Pinpoint the cell where the given text exists, returning its [x, y] midpoint coordinate. 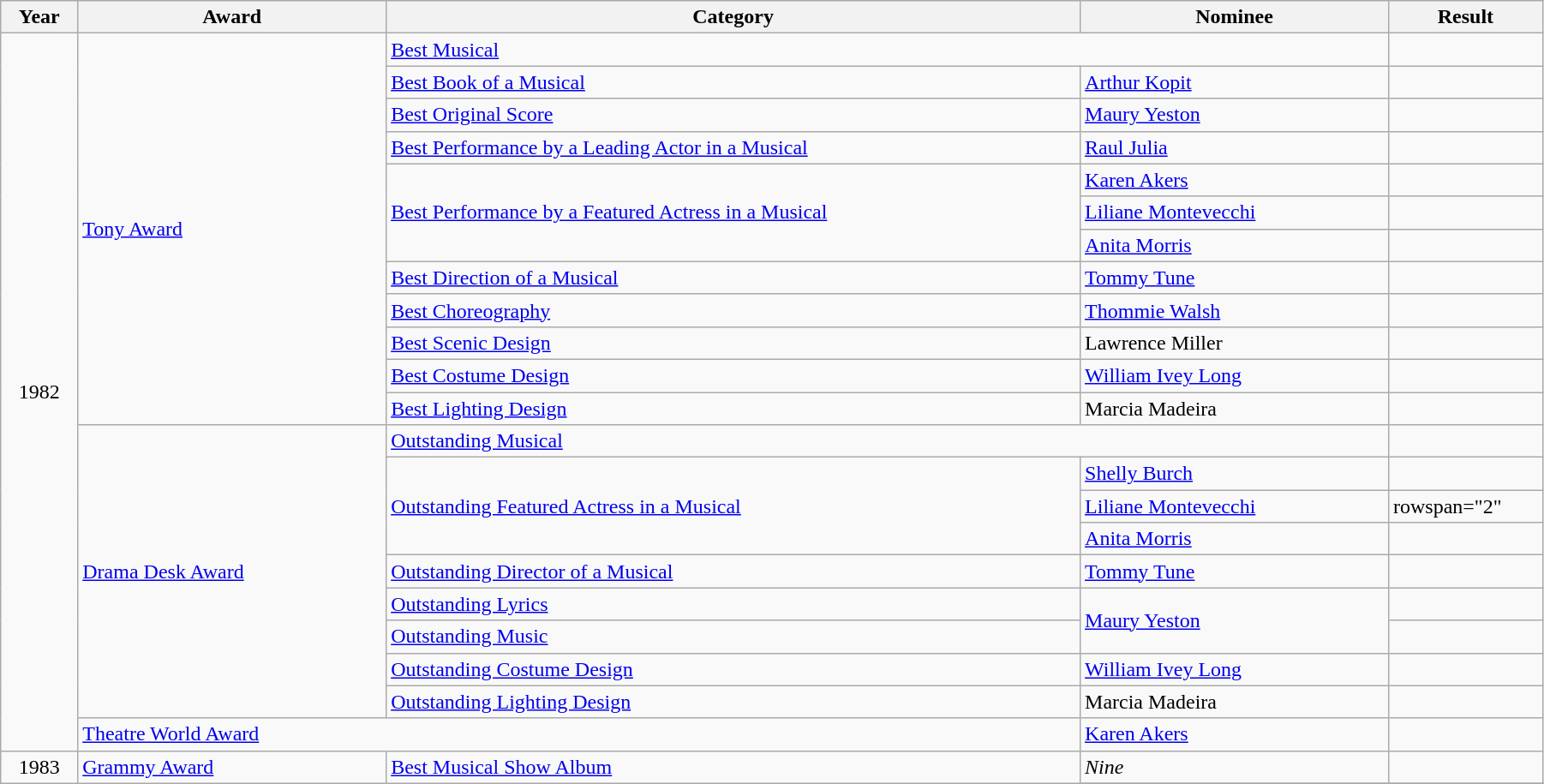
1982 [39, 392]
Drama Desk Award [232, 572]
Year [39, 17]
Best Performance by a Leading Actor in a Musical [733, 147]
Best Scenic Design [733, 343]
Best Original Score [733, 115]
Outstanding Costume Design [733, 669]
Best Costume Design [733, 375]
Lawrence Miller [1235, 343]
Result [1465, 17]
Best Choreography [733, 310]
Nine [1235, 767]
1983 [39, 767]
Shelly Burch [1235, 474]
Outstanding Featured Actress in a Musical [733, 506]
Theatre World Award [579, 734]
Best Musical [888, 50]
Outstanding Lighting Design [733, 702]
Category [733, 17]
Award [232, 17]
Grammy Award [232, 767]
Outstanding Director of a Musical [733, 572]
Raul Julia [1235, 147]
Best Direction of a Musical [733, 278]
Best Book of a Musical [733, 82]
Thommie Walsh [1235, 310]
Outstanding Musical [888, 441]
Outstanding Music [733, 637]
Arthur Kopit [1235, 82]
Best Lighting Design [733, 409]
rowspan="2" [1465, 506]
Outstanding Lyrics [733, 604]
Tony Award [232, 230]
Best Musical Show Album [733, 767]
Nominee [1235, 17]
Best Performance by a Featured Actress in a Musical [733, 212]
